Provide the [X, Y] coordinate of the cell's center where the given text is located.  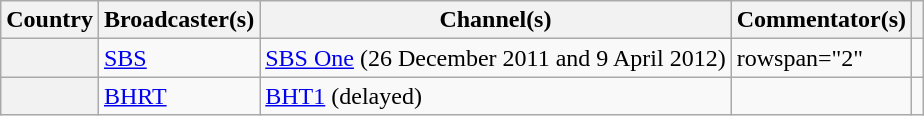
SBS One (26 December 2011 and 9 April 2012) [496, 58]
BHRT [178, 96]
Commentator(s) [821, 20]
Channel(s) [496, 20]
BHT1 (delayed) [496, 96]
SBS [178, 58]
Broadcaster(s) [178, 20]
Country [50, 20]
rowspan="2" [821, 58]
